Search for the cell housing the specified text and yield its (X, Y) center coordinate. 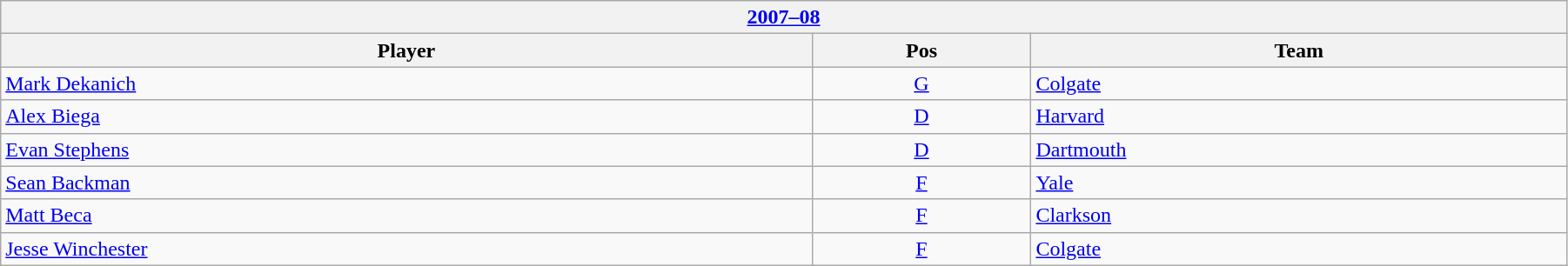
Player (406, 50)
Clarkson (1299, 216)
Jesse Winchester (406, 249)
Sean Backman (406, 183)
Matt Beca (406, 216)
Pos (921, 50)
2007–08 (784, 17)
Yale (1299, 183)
Evan Stephens (406, 150)
Alex Biega (406, 116)
Harvard (1299, 116)
G (921, 83)
Mark Dekanich (406, 83)
Team (1299, 50)
Dartmouth (1299, 150)
